Capture the cell that displays the provided text and extract its [X, Y] central coordinate. 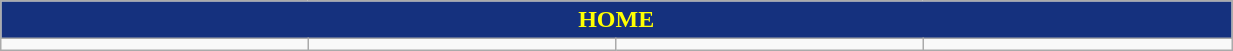
HOME [616, 20]
